Identify which cell holds the provided text, then report its (x, y) central coordinate. 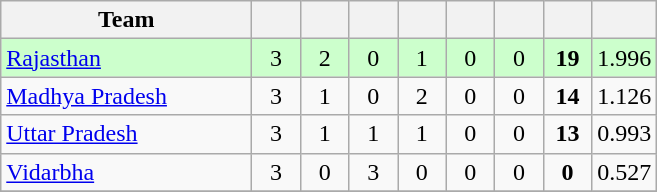
Madhya Pradesh (126, 96)
14 (568, 96)
Uttar Pradesh (126, 134)
Rajasthan (126, 58)
Team (126, 20)
19 (568, 58)
1.126 (624, 96)
0.993 (624, 134)
0.527 (624, 172)
Vidarbha (126, 172)
1.996 (624, 58)
13 (568, 134)
